Identify which cell holds the provided text, then report its (X, Y) central coordinate. 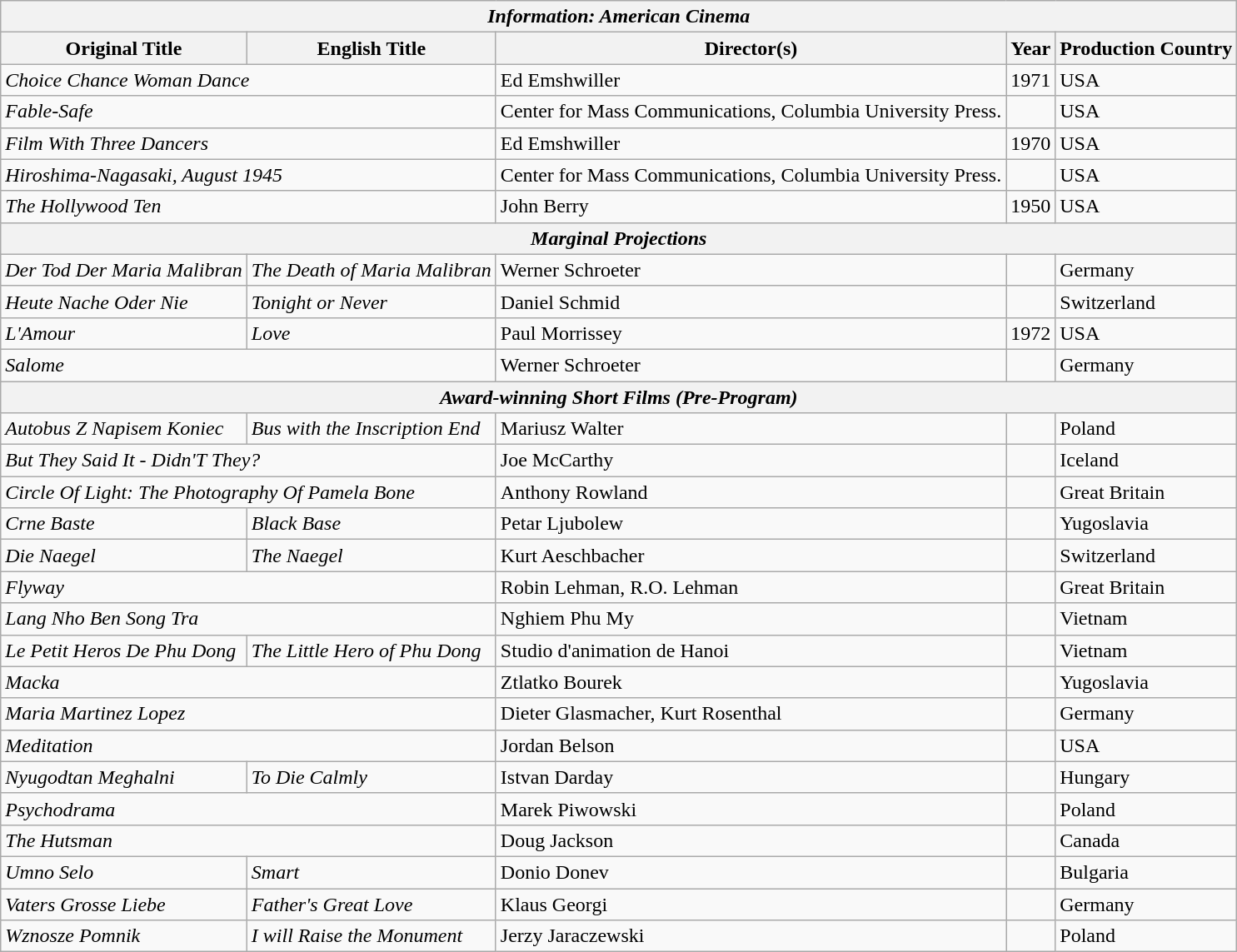
The Hollywood Ten (248, 207)
Heute Nache Oder Nie (124, 302)
Die Naegel (124, 556)
1972 (1031, 333)
To Die Calmly (372, 777)
Robin Lehman, R.O. Lehman (751, 587)
The Naegel (372, 556)
Daniel Schmid (751, 302)
Jordan Belson (751, 745)
Mariusz Walter (751, 429)
Klaus Georgi (751, 904)
Der Tod Der Maria Malibran (124, 270)
Nghiem Phu My (751, 619)
English Title (372, 48)
Iceland (1146, 461)
Crne Baste (124, 524)
Choice Chance Woman Dance (248, 80)
Petar Ljubolew (751, 524)
Canada (1146, 840)
Black Base (372, 524)
1971 (1031, 80)
Director(s) (751, 48)
Circle Of Light: The Photography Of Pamela Bone (248, 492)
Vaters Grosse Liebe (124, 904)
Bus with the Inscription End (372, 429)
Umno Selo (124, 872)
Kurt Aeschbacher (751, 556)
Wznosze Pomnik (124, 936)
Film With Three Dancers (248, 143)
1970 (1031, 143)
Istvan Darday (751, 777)
Nyugodtan Meghalni (124, 777)
Jerzy Jaraczewski (751, 936)
Ztlatko Bourek (751, 682)
Macka (248, 682)
Marek Piwowski (751, 809)
Paul Morrissey (751, 333)
Bulgaria (1146, 872)
Father's Great Love (372, 904)
Dieter Glasmacher, Kurt Rosenthal (751, 714)
The Hutsman (248, 840)
Flyway (248, 587)
Love (372, 333)
Hiroshima-Nagasaki, August 1945 (248, 175)
Original Title (124, 48)
Hungary (1146, 777)
The Little Hero of Phu Dong (372, 650)
1950 (1031, 207)
Meditation (248, 745)
Information: American Cinema (619, 17)
Joe McCarthy (751, 461)
Marginal Projections (619, 238)
Year (1031, 48)
Lang Nho Ben Song Tra (248, 619)
Salome (248, 365)
John Berry (751, 207)
I will Raise the Monument (372, 936)
Fable-Safe (248, 112)
Smart (372, 872)
Donio Donev (751, 872)
Psychodrama (248, 809)
Autobus Z Napisem Koniec (124, 429)
Tonight or Never (372, 302)
Award-winning Short Films (Pre-Program) (619, 397)
Le Petit Heros De Phu Dong (124, 650)
Maria Martinez Lopez (248, 714)
Anthony Rowland (751, 492)
L'Amour (124, 333)
But They Said It - Didn'T They? (248, 461)
The Death of Maria Malibran (372, 270)
Doug Jackson (751, 840)
Production Country (1146, 48)
Studio d'animation de Hanoi (751, 650)
